Locate the cell with the specified text and output its [x, y] center coordinate. 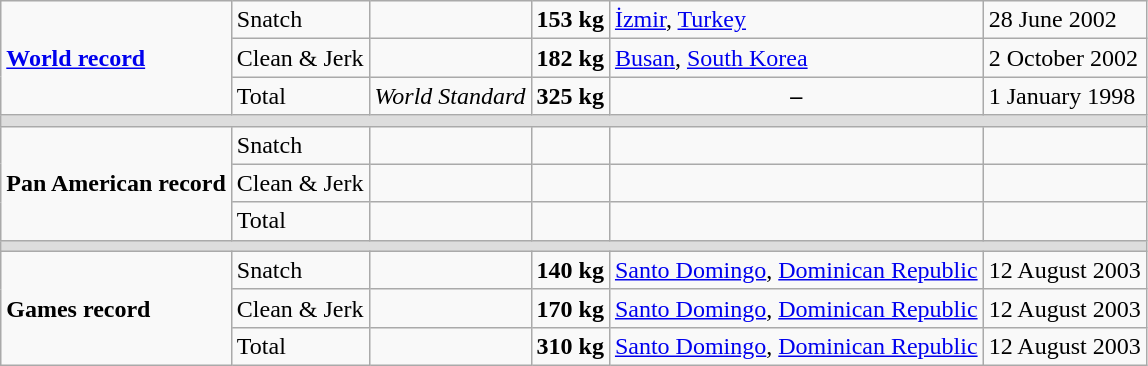
Games record [116, 308]
28 June 2002 [1064, 20]
325 kg [570, 96]
İzmir, Turkey [796, 20]
Pan American record [116, 183]
– [796, 96]
World record [116, 58]
140 kg [570, 270]
1 January 1998 [1064, 96]
182 kg [570, 58]
310 kg [570, 346]
153 kg [570, 20]
2 October 2002 [1064, 58]
Busan, South Korea [796, 58]
World Standard [450, 96]
170 kg [570, 308]
